Pinpoint the cell where the given text exists, returning its (x, y) midpoint coordinate. 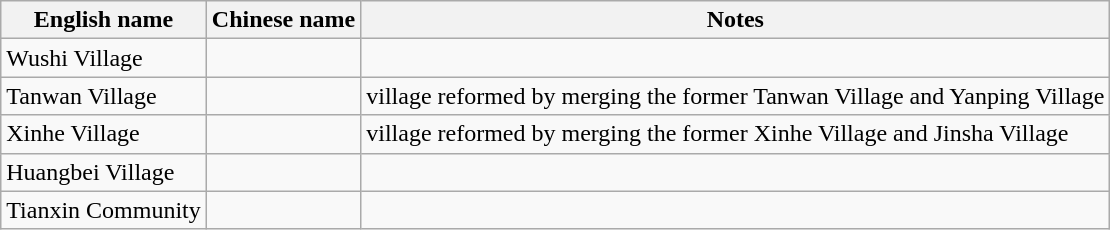
Wushi Village (104, 58)
village reformed by merging the former Tanwan Village and Yanping Village (736, 96)
English name (104, 20)
village reformed by merging the former Xinhe Village and Jinsha Village (736, 134)
Tianxin Community (104, 210)
Tanwan Village (104, 96)
Notes (736, 20)
Huangbei Village (104, 172)
Chinese name (283, 20)
Xinhe Village (104, 134)
